Extract the [x, y] coordinate from the center of the cell holding the provided text.  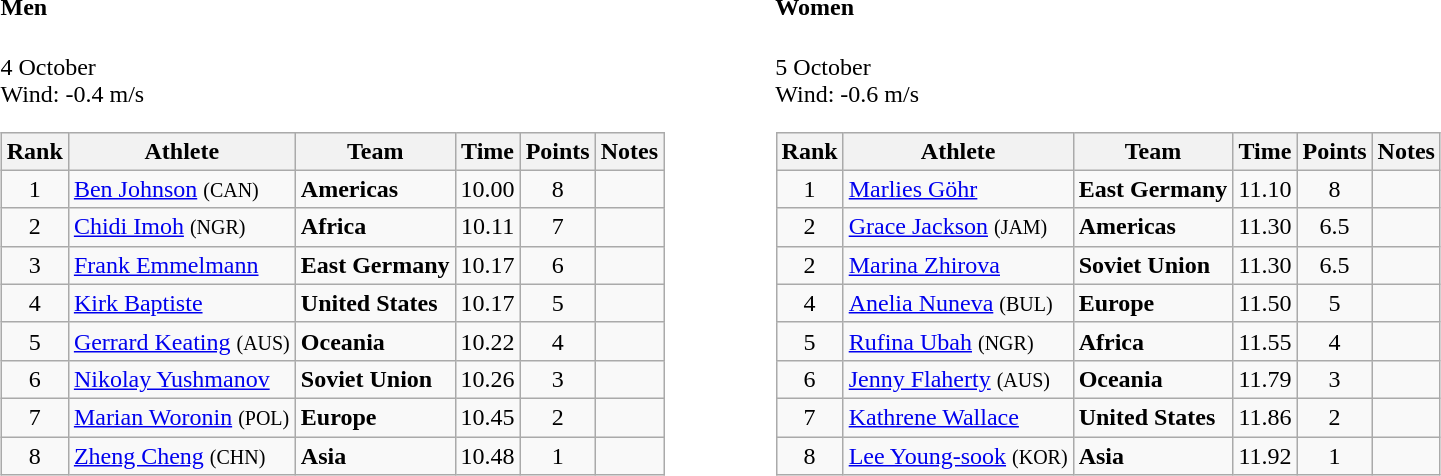
10.48 [488, 456]
Chidi Imoh (NGR) [182, 227]
Marina Zhirova [958, 265]
Kathrene Wallace [958, 417]
Zheng Cheng (CHN) [182, 456]
Marlies Göhr [958, 189]
Anelia Nuneva (BUL) [958, 303]
11.50 [1265, 303]
11.86 [1265, 417]
Frank Emmelmann [182, 265]
10.11 [488, 227]
10.26 [488, 379]
11.79 [1265, 379]
Ben Johnson (CAN) [182, 189]
Jenny Flaherty (AUS) [958, 379]
Marian Woronin (POL) [182, 417]
Gerrard Keating (AUS) [182, 341]
Grace Jackson (JAM) [958, 227]
10.00 [488, 189]
Kirk Baptiste [182, 303]
Nikolay Yushmanov [182, 379]
10.45 [488, 417]
10.22 [488, 341]
11.55 [1265, 341]
11.10 [1265, 189]
Lee Young-sook (KOR) [958, 456]
Rufina Ubah (NGR) [958, 341]
11.92 [1265, 456]
